Pinpoint the cell where the given text exists, returning its (X, Y) midpoint coordinate. 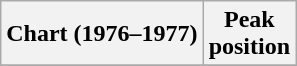
Chart (1976–1977) (102, 34)
Peakposition (249, 34)
